For the text-containing cell, return its midpoint in (X, Y) coordinate format. 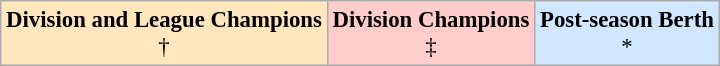
Division Champions‡ (430, 34)
Division and League Champions† (164, 34)
Post-season Berth* (628, 34)
